From the cell containing the given text, extract its center point as [X, Y] coordinate. 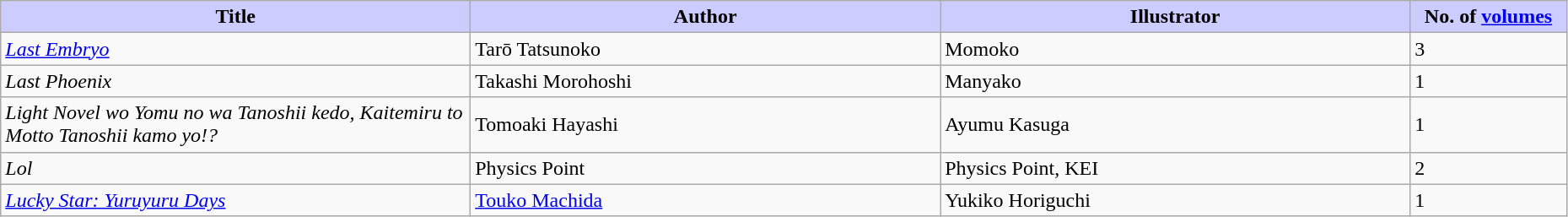
Takashi Morohoshi [705, 81]
Lucky Star: Yuruyuru Days [236, 200]
Title [236, 17]
Ayumu Kasuga [1176, 125]
Light Novel wo Yomu no wa Tanoshii kedo, Kaitemiru to Motto Tanoshii kamo yo!? [236, 125]
2 [1489, 168]
Manyako [1176, 81]
Physics Point, KEI [1176, 168]
Last Phoenix [236, 81]
Momoko [1176, 49]
Physics Point [705, 168]
Tomoaki Hayashi [705, 125]
Touko Machida [705, 200]
Last Embryo [236, 49]
Tarō Tatsunoko [705, 49]
Author [705, 17]
3 [1489, 49]
Yukiko Horiguchi [1176, 200]
Illustrator [1176, 17]
No. of volumes [1489, 17]
Lol [236, 168]
